Return the [X, Y] coordinate for the center point of the cell that contains the specified text.  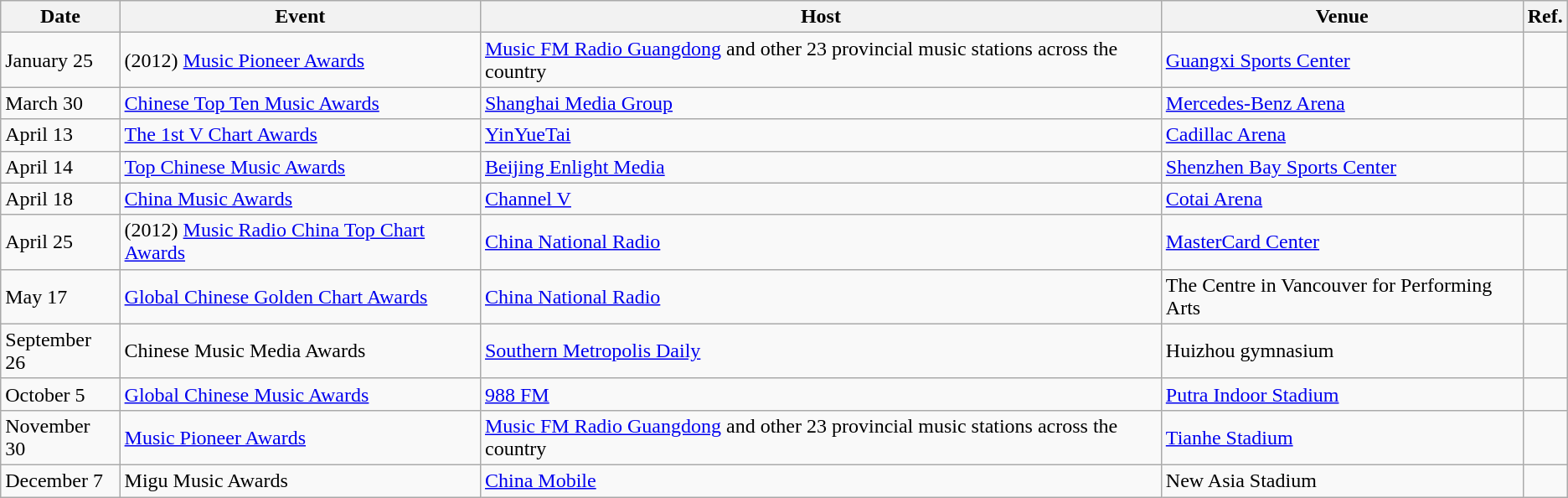
YinYueTai [821, 135]
Top Chinese Music Awards [300, 167]
October 5 [60, 394]
Mercedes-Benz Arena [1342, 103]
(2012) Music Radio China Top Chart Awards [300, 241]
March 30 [60, 103]
Guangxi Sports Center [1342, 60]
The 1st V Chart Awards [300, 135]
Channel V [821, 199]
Venue [1342, 17]
April 14 [60, 167]
Date [60, 17]
Chinese Top Ten Music Awards [300, 103]
Ref. [1545, 17]
Huizhou gymnasium [1342, 350]
May 17 [60, 297]
November 30 [60, 438]
The Centre in Vancouver for Performing Arts [1342, 297]
April 13 [60, 135]
(2012) Music Pioneer Awards [300, 60]
New Asia Stadium [1342, 480]
December 7 [60, 480]
MasterCard Center [1342, 241]
Beijing Enlight Media [821, 167]
Shanghai Media Group [821, 103]
Chinese Music Media Awards [300, 350]
Tianhe Stadium [1342, 438]
988 FM [821, 394]
April 18 [60, 199]
Southern Metropolis Daily [821, 350]
Global Chinese Music Awards [300, 394]
Global Chinese Golden Chart Awards [300, 297]
Event [300, 17]
Cotai Arena [1342, 199]
Music Pioneer Awards [300, 438]
September 26 [60, 350]
China Music Awards [300, 199]
Migu Music Awards [300, 480]
China Mobile [821, 480]
April 25 [60, 241]
Putra Indoor Stadium [1342, 394]
Host [821, 17]
Shenzhen Bay Sports Center [1342, 167]
Cadillac Arena [1342, 135]
January 25 [60, 60]
